Return the (x, y) coordinate for the center point of the cell that contains the specified text.  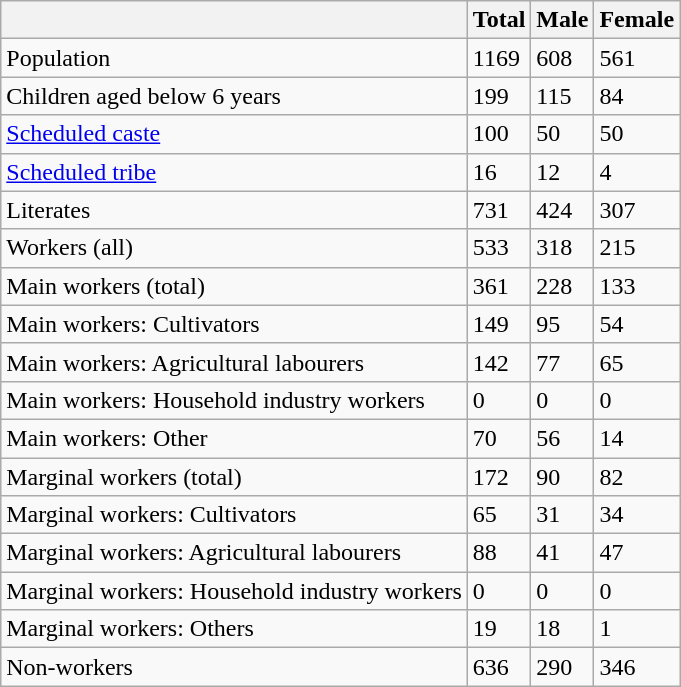
Main workers: Agricultural labourers (234, 362)
Literates (234, 210)
149 (499, 324)
Non-workers (234, 667)
70 (499, 438)
Children aged below 6 years (234, 96)
Total (499, 20)
Female (637, 20)
636 (499, 667)
82 (637, 477)
361 (499, 286)
Population (234, 58)
Marginal workers: Agricultural labourers (234, 553)
Main workers: Household industry workers (234, 400)
1 (637, 629)
Main workers: Cultivators (234, 324)
18 (562, 629)
318 (562, 248)
307 (637, 210)
84 (637, 96)
1169 (499, 58)
Main workers: Other (234, 438)
424 (562, 210)
Male (562, 20)
608 (562, 58)
228 (562, 286)
56 (562, 438)
561 (637, 58)
19 (499, 629)
Marginal workers: Cultivators (234, 515)
Workers (all) (234, 248)
Scheduled caste (234, 134)
142 (499, 362)
88 (499, 553)
Marginal workers: Others (234, 629)
41 (562, 553)
133 (637, 286)
199 (499, 96)
54 (637, 324)
4 (637, 172)
77 (562, 362)
346 (637, 667)
Scheduled tribe (234, 172)
95 (562, 324)
34 (637, 515)
14 (637, 438)
47 (637, 553)
Main workers (total) (234, 286)
12 (562, 172)
172 (499, 477)
290 (562, 667)
533 (499, 248)
Marginal workers (total) (234, 477)
16 (499, 172)
100 (499, 134)
Marginal workers: Household industry workers (234, 591)
115 (562, 96)
731 (499, 210)
90 (562, 477)
215 (637, 248)
31 (562, 515)
